From the cell containing the given text, extract its center point as [X, Y] coordinate. 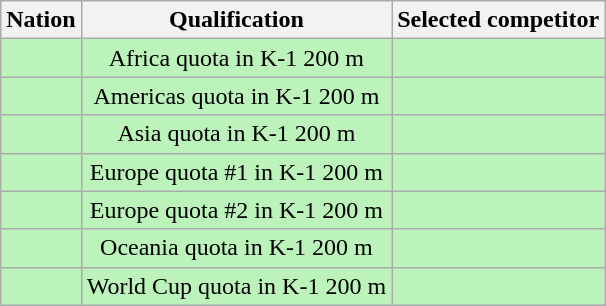
Europe quota #1 in K-1 200 m [236, 172]
Nation [41, 20]
Selected competitor [498, 20]
Americas quota in K-1 200 m [236, 96]
Africa quota in K-1 200 m [236, 58]
World Cup quota in K-1 200 m [236, 286]
Asia quota in K-1 200 m [236, 134]
Qualification [236, 20]
Europe quota #2 in K-1 200 m [236, 210]
Oceania quota in K-1 200 m [236, 248]
